Detect which cell encompasses the target text, then output its (X, Y) center coordinate. 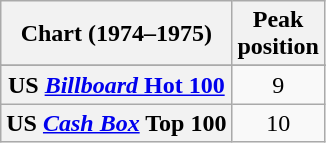
Chart (1974–1975) (116, 34)
US Cash Box Top 100 (116, 123)
Peakposition (278, 34)
10 (278, 123)
US Billboard Hot 100 (116, 85)
9 (278, 85)
